Detect which cell encompasses the target text, then output its [x, y] center coordinate. 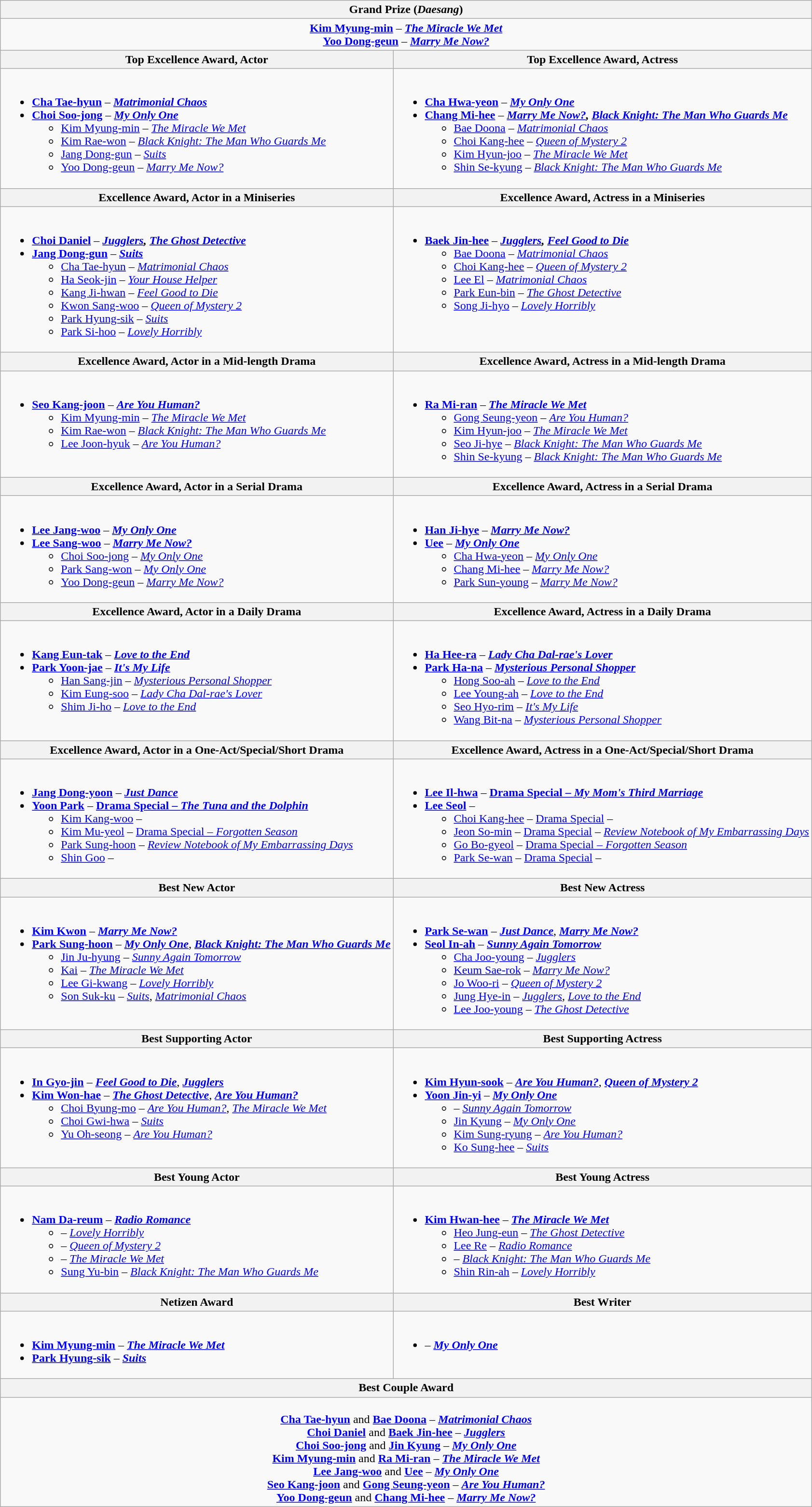
Netizen Award [197, 1302]
Han Ji-hye – Marry Me Now?Uee – My Only OneCha Hwa-yeon – My Only OneChang Mi-hee – Marry Me Now?Park Sun-young – Marry Me Now? [603, 549]
Best Supporting Actor [197, 1039]
Best Young Actress [603, 1177]
Excellence Award, Actress in a Daily Drama [603, 611]
Excellence Award, Actor in a Serial Drama [197, 486]
Excellence Award, Actor in a Miniseries [197, 197]
Excellence Award, Actor in a Mid-length Drama [197, 361]
Excellence Award, Actress in a Serial Drama [603, 486]
Best New Actor [197, 888]
Excellence Award, Actor in a Daily Drama [197, 611]
Lee Jang-woo – My Only OneLee Sang-woo – Marry Me Now?Choi Soo-jong – My Only OnePark Sang-won – My Only OneYoo Dong-geun – Marry Me Now? [197, 549]
Best Couple Award [406, 1388]
Excellence Award, Actress in a One-Act/Special/Short Drama [603, 749]
Nam Da-reum – Radio Romance – Lovely Horribly – Queen of Mystery 2 – The Miracle We MetSung Yu-bin – Black Knight: The Man Who Guards Me [197, 1239]
– My Only One [603, 1345]
Top Excellence Award, Actress [603, 59]
Best Supporting Actress [603, 1039]
Excellence Award, Actor in a One-Act/Special/Short Drama [197, 749]
Best Young Actor [197, 1177]
Grand Prize (Daesang) [406, 10]
Kim Myung-min – The Miracle We MetYoo Dong-geun – Marry Me Now? [406, 35]
Kim Myung-min – The Miracle We MetPark Hyung-sik – Suits [197, 1345]
Excellence Award, Actress in a Miniseries [603, 197]
Top Excellence Award, Actor [197, 59]
Best New Actress [603, 888]
Excellence Award, Actress in a Mid-length Drama [603, 361]
Best Writer [603, 1302]
Seo Kang-joon – Are You Human?Kim Myung-min – The Miracle We MetKim Rae-won – Black Knight: The Man Who Guards MeLee Joon-hyuk – Are You Human? [197, 424]
